Pinpoint the cell where the given text exists, returning its (X, Y) midpoint coordinate. 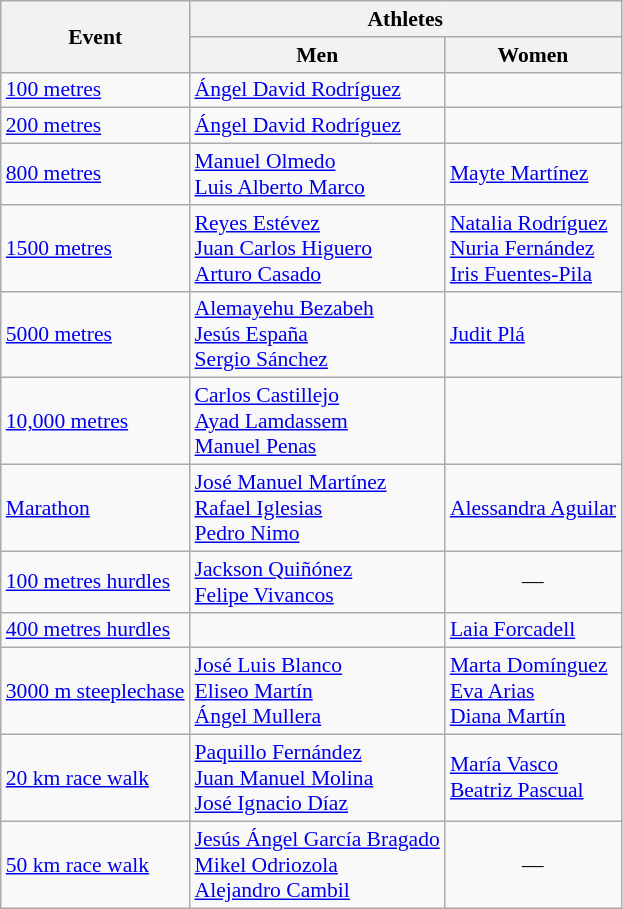
Jesús Ángel García BragadoMikel OdriozolaAlejandro Cambil (318, 864)
5000 metres (96, 334)
Judit Plá (533, 334)
Marta DomínguezEva AriasDiana Martín (533, 692)
10,000 metres (96, 422)
Alemayehu BezabehJesús EspañaSergio Sánchez (318, 334)
Men (318, 55)
100 metres (96, 90)
Event (96, 36)
Laia Forcadell (533, 630)
Mayte Martínez (533, 174)
Jackson QuiñónezFelipe Vivancos (318, 582)
3000 m steeplechase (96, 692)
20 km race walk (96, 778)
José Luis BlancoEliseo MartínÁngel Mullera (318, 692)
1500 metres (96, 248)
100 metres hurdles (96, 582)
Women (533, 55)
Manuel OlmedoLuis Alberto Marco (318, 174)
José Manuel MartínezRafael IglesiasPedro Nimo (318, 508)
50 km race walk (96, 864)
800 metres (96, 174)
400 metres hurdles (96, 630)
María VascoBeatriz Pascual (533, 778)
Athletes (406, 19)
Natalia RodríguezNuria FernándezIris Fuentes-Pila (533, 248)
Reyes EstévezJuan Carlos HigueroArturo Casado (318, 248)
200 metres (96, 126)
Paquillo FernándezJuan Manuel MolinaJosé Ignacio Díaz (318, 778)
Alessandra Aguilar (533, 508)
Marathon (96, 508)
Carlos CastillejoAyad LamdassemManuel Penas (318, 422)
